For the text-containing cell, return its midpoint in [X, Y] coordinate format. 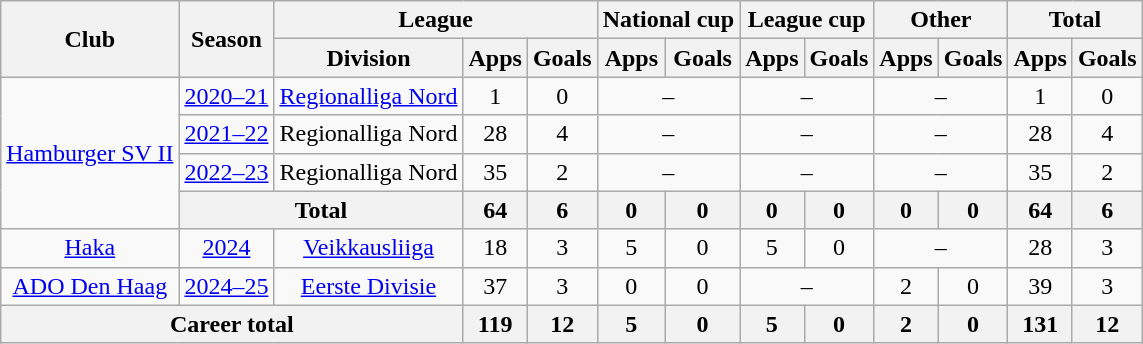
2021–22 [226, 134]
Hamburger SV II [90, 153]
Eerste Divisie [368, 286]
2024 [226, 248]
Division [368, 58]
119 [495, 324]
37 [495, 286]
2024–25 [226, 286]
Veikkausliiga [368, 248]
18 [495, 248]
2020–21 [226, 96]
Club [90, 39]
National cup [668, 20]
League [436, 20]
Career total [232, 324]
Other [941, 20]
39 [1040, 286]
Haka [90, 248]
ADO Den Haag [90, 286]
League cup [807, 20]
Season [226, 39]
131 [1040, 324]
2022–23 [226, 172]
